Search for the cell housing the specified text and yield its (X, Y) center coordinate. 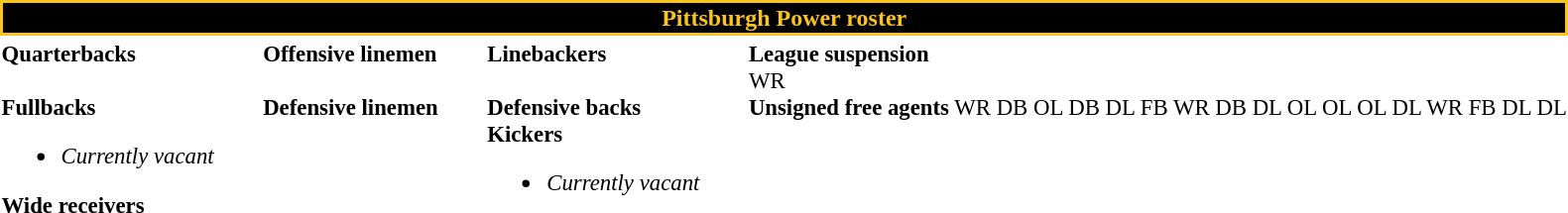
Pittsburgh Power roster (784, 18)
